Locate the cell with the specified text and output its [x, y] center coordinate. 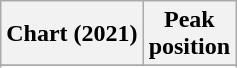
Chart (2021) [72, 34]
Peakposition [189, 34]
